Locate the cell with the specified text and output its (x, y) center coordinate. 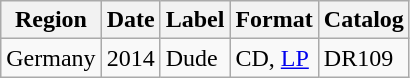
Format (274, 20)
Date (130, 20)
Catalog (364, 20)
Germany (51, 58)
Dude (195, 58)
CD, LP (274, 58)
DR109 (364, 58)
Region (51, 20)
2014 (130, 58)
Label (195, 20)
